Capture the cell that displays the provided text and extract its (X, Y) central coordinate. 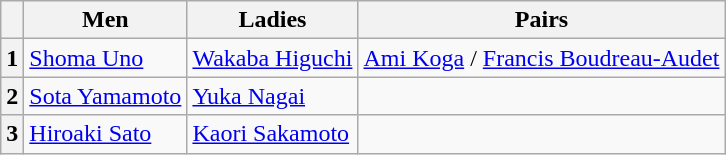
2 (12, 96)
3 (12, 134)
Men (106, 20)
Hiroaki Sato (106, 134)
Ladies (272, 20)
Sota Yamamoto (106, 96)
Shoma Uno (106, 58)
Kaori Sakamoto (272, 134)
Yuka Nagai (272, 96)
Wakaba Higuchi (272, 58)
Pairs (542, 20)
Ami Koga / Francis Boudreau-Audet (542, 58)
1 (12, 58)
